Identify which cell holds the provided text, then report its (x, y) central coordinate. 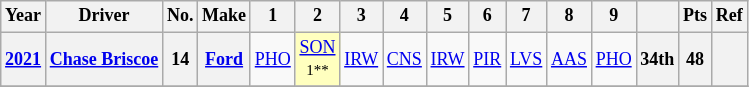
7 (526, 16)
Pts (696, 16)
3 (362, 16)
34th (658, 59)
9 (614, 16)
Make (224, 16)
Ford (224, 59)
6 (488, 16)
PIR (488, 59)
8 (570, 16)
2 (318, 16)
LVS (526, 59)
Driver (104, 16)
Year (24, 16)
14 (180, 59)
AAS (570, 59)
5 (448, 16)
2021 (24, 59)
1 (272, 16)
Chase Briscoe (104, 59)
No. (180, 16)
4 (404, 16)
48 (696, 59)
Ref (729, 16)
CNS (404, 59)
SON1** (318, 59)
